Locate the cell with the specified text and output its (x, y) center coordinate. 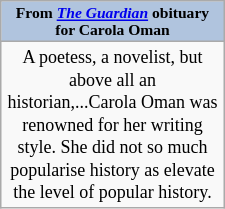
From The Guardian obituary for Carola Oman (113, 22)
